Return the (x, y) coordinate for the center point of the cell that contains the specified text.  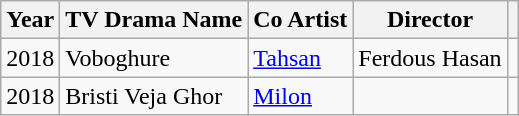
Director (430, 20)
Year (30, 20)
Tahsan (300, 58)
Ferdous Hasan (430, 58)
Milon (300, 96)
Bristi Veja Ghor (154, 96)
Co Artist (300, 20)
Voboghure (154, 58)
TV Drama Name (154, 20)
